Pinpoint the cell where the given text exists, returning its [x, y] midpoint coordinate. 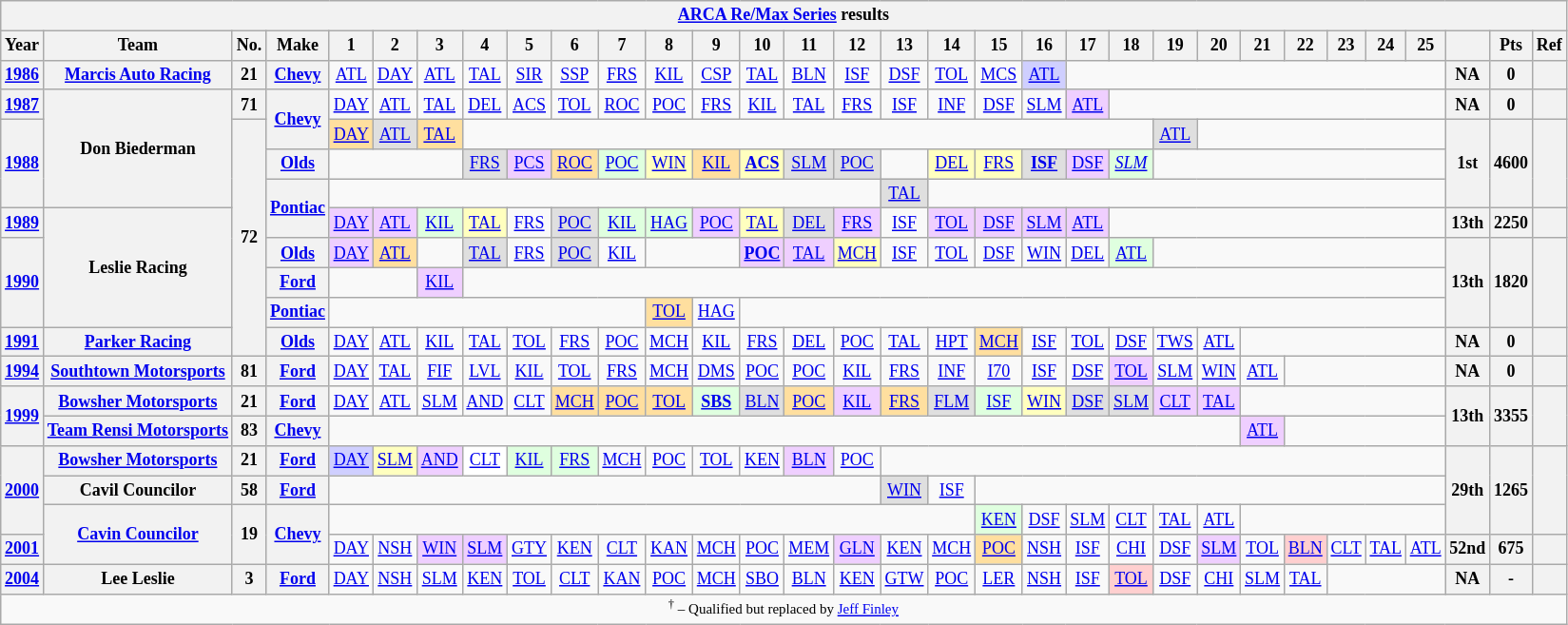
CSP [716, 74]
MEM [809, 550]
3355 [1512, 416]
1991 [23, 342]
Team Rensi Motorsports [137, 430]
MCS [999, 74]
24 [1385, 46]
22 [1305, 46]
72 [249, 238]
58 [249, 491]
675 [1512, 550]
1989 [23, 223]
2000 [23, 490]
FIF [439, 371]
1986 [23, 74]
Year [23, 46]
1820 [1512, 283]
1988 [23, 164]
18 [1132, 46]
2001 [23, 550]
SIR [530, 74]
71 [249, 105]
52nd [1468, 550]
FLM [952, 401]
2 [395, 46]
1994 [23, 371]
4 [485, 46]
Leslie Racing [137, 268]
Team [137, 46]
1265 [1512, 490]
2250 [1512, 223]
2004 [23, 578]
ARCA Re/Max Series results [784, 15]
9 [716, 46]
7 [622, 46]
5 [530, 46]
DMS [716, 371]
SBS [716, 401]
17 [1088, 46]
83 [249, 430]
PCS [530, 164]
- [1512, 578]
Don Biederman [137, 148]
23 [1346, 46]
10 [763, 46]
1999 [23, 416]
Lee Leslie [137, 578]
GLN [857, 550]
TWS [1175, 342]
GTW [904, 578]
SBO [763, 578]
Make [299, 46]
13 [904, 46]
1987 [23, 105]
16 [1044, 46]
Cavin Councilor [137, 535]
Parker Racing [137, 342]
HPT [952, 342]
4600 [1512, 164]
14 [952, 46]
No. [249, 46]
12 [857, 46]
Ref [1549, 46]
8 [669, 46]
1st [1468, 164]
Cavil Councilor [137, 491]
1990 [23, 283]
29th [1468, 490]
LER [999, 578]
81 [249, 371]
15 [999, 46]
I70 [999, 371]
25 [1425, 46]
GTY [530, 550]
Southtown Motorsports [137, 371]
20 [1219, 46]
LVL [485, 371]
SSP [574, 74]
6 [574, 46]
Pts [1512, 46]
11 [809, 46]
1 [351, 46]
Marcis Auto Racing [137, 74]
† – Qualified but replaced by Jeff Finley [784, 609]
